Determine the [x, y] coordinate at the center of the cell enclosing the given text.  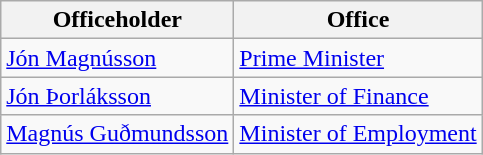
Jón Þorláksson [118, 96]
Jón Magnússon [118, 58]
Minister of Finance [358, 96]
Prime Minister [358, 58]
Minister of Employment [358, 134]
Officeholder [118, 20]
Office [358, 20]
Magnús Guðmundsson [118, 134]
